Return the [X, Y] coordinate for the center point of the cell that contains the specified text.  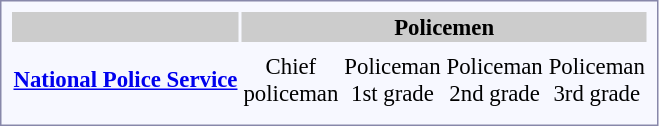
National Police Service [126, 80]
Chiefpoliceman [291, 80]
Policeman1st grade [392, 80]
Policeman2nd grade [494, 80]
Policeman3rd grade [596, 80]
Policemen [444, 27]
